For the text-containing cell, return its midpoint in [x, y] coordinate format. 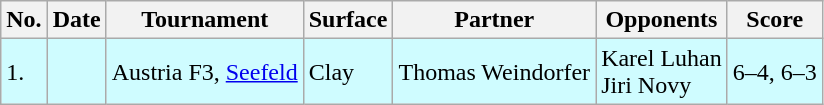
Tournament [204, 20]
Partner [494, 20]
6–4, 6–3 [774, 72]
Thomas Weindorfer [494, 72]
Clay [348, 72]
Karel Luhan Jiri Novy [662, 72]
1. [24, 72]
Opponents [662, 20]
Surface [348, 20]
Score [774, 20]
Austria F3, Seefeld [204, 72]
No. [24, 20]
Date [76, 20]
